Determine the [x, y] coordinate at the center of the cell enclosing the given text.  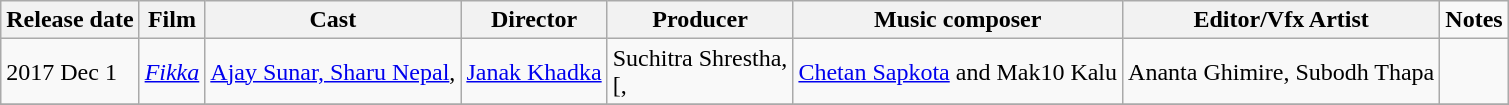
Cast [333, 20]
2017 Dec 1 [70, 72]
Fikka [172, 72]
Ajay Sunar, Sharu Nepal, [333, 72]
Film [172, 20]
Chetan Sapkota and Mak10 Kalu [958, 72]
Release date [70, 20]
Director [534, 20]
Producer [700, 20]
Notes [1474, 20]
Suchitra Shrestha,[, [700, 72]
Editor/Vfx Artist [1282, 20]
Music composer [958, 20]
Janak Khadka [534, 72]
Ananta Ghimire, Subodh Thapa [1282, 72]
